Return [x, y] of the center of cell containing provided text 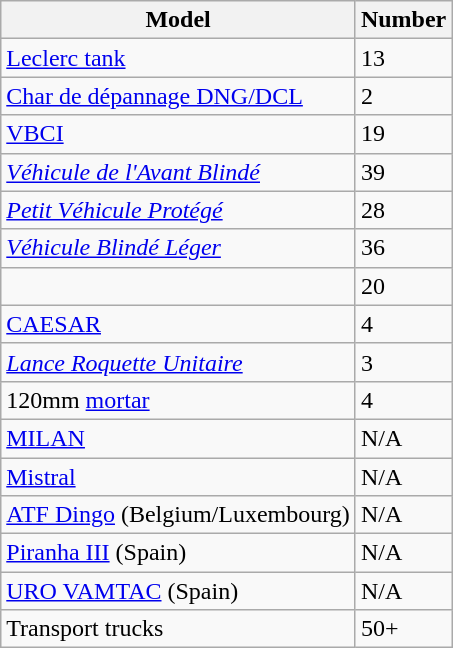
36 [403, 248]
39 [403, 172]
20 [403, 286]
Mistral [178, 477]
MILAN [178, 438]
Véhicule Blindé Léger [178, 248]
Petit Véhicule Protégé [178, 210]
Véhicule de l'Avant Blindé [178, 172]
120mm mortar [178, 400]
13 [403, 58]
Lance Roquette Unitaire [178, 362]
URO VAMTAC (Spain) [178, 591]
Piranha III (Spain) [178, 553]
Char de dépannage DNG/DCL [178, 96]
CAESAR [178, 324]
50+ [403, 629]
VBCI [178, 134]
ATF Dingo (Belgium/Luxembourg) [178, 515]
Number [403, 20]
28 [403, 210]
2 [403, 96]
Transport trucks [178, 629]
Leclerc tank [178, 58]
19 [403, 134]
Model [178, 20]
3 [403, 362]
